Detect which cell encompasses the target text, then output its [X, Y] center coordinate. 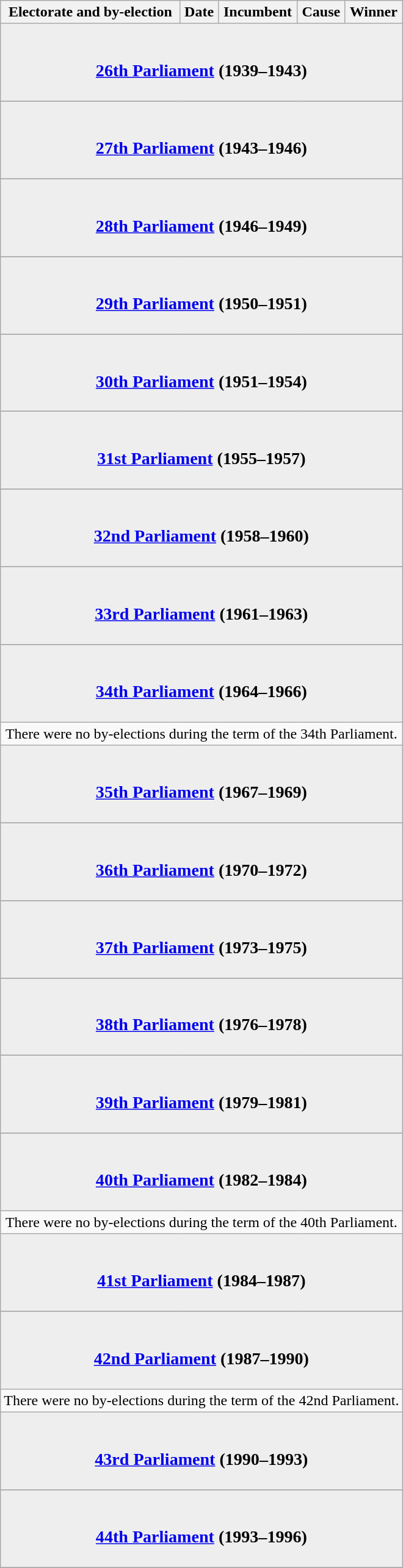
Date [199, 12]
32nd Parliament (1958–1960) [201, 528]
Electorate and by-election [90, 12]
43rd Parliament (1990–1993) [201, 1452]
38th Parliament (1976–1978) [201, 1017]
Cause [321, 12]
Winner [374, 12]
37th Parliament (1973–1975) [201, 939]
36th Parliament (1970–1972) [201, 861]
44th Parliament (1993–1996) [201, 1528]
42nd Parliament (1987–1990) [201, 1350]
33rd Parliament (1961–1963) [201, 605]
34th Parliament (1964–1966) [201, 683]
39th Parliament (1979–1981) [201, 1094]
26th Parliament (1939–1943) [201, 62]
Incumbent [258, 12]
31st Parliament (1955–1957) [201, 450]
40th Parliament (1982–1984) [201, 1172]
There were no by-elections during the term of the 42nd Parliament. [201, 1401]
41st Parliament (1984–1987) [201, 1272]
There were no by-elections during the term of the 34th Parliament. [201, 734]
There were no by-elections during the term of the 40th Parliament. [201, 1222]
27th Parliament (1943–1946) [201, 140]
29th Parliament (1950–1951) [201, 295]
35th Parliament (1967–1969) [201, 784]
30th Parliament (1951–1954) [201, 373]
28th Parliament (1946–1949) [201, 217]
